Output the (X, Y) coordinate of the center of the cell containing the given text.  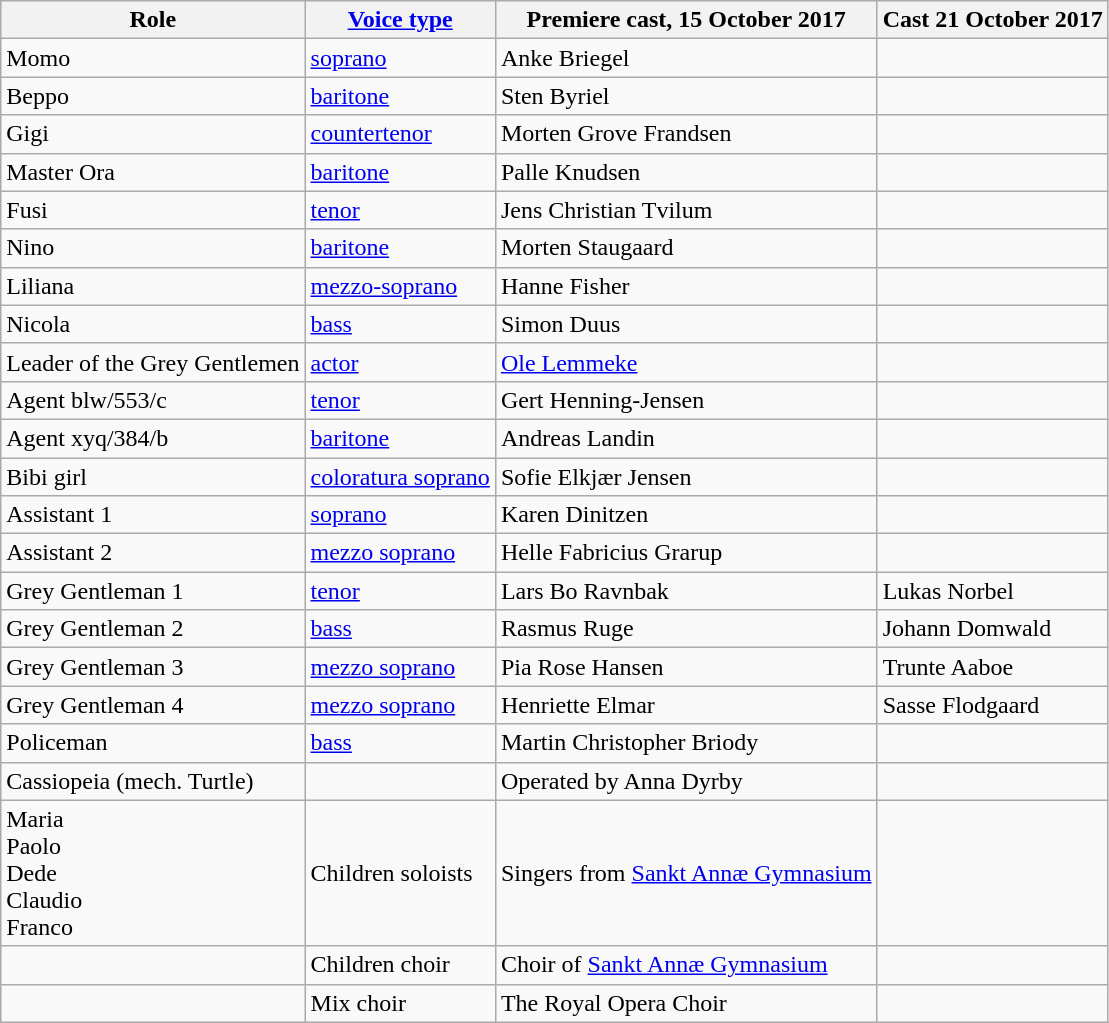
Johann Domwald (992, 629)
Karen Dinitzen (686, 515)
Rasmus Ruge (686, 629)
Role (153, 20)
Agent xyq/384/b (153, 438)
Bibi girl (153, 477)
Grey Gentleman 1 (153, 591)
Assistant 1 (153, 515)
Pia Rose Hansen (686, 667)
Trunte Aaboe (992, 667)
Momo (153, 58)
Henriette Elmar (686, 705)
Lars Bo Ravnbak (686, 591)
Policeman (153, 743)
Nino (153, 248)
Leader of the Grey Gentlemen (153, 362)
Sofie Elkjær Jensen (686, 477)
mezzo-soprano (400, 286)
Operated by Anna Dyrby (686, 781)
Ole Lemmeke (686, 362)
Anke Briegel (686, 58)
Beppo (153, 96)
Morten Grove Frandsen (686, 134)
Jens Christian Tvilum (686, 210)
Cast 21 October 2017 (992, 20)
Mix choir (400, 1003)
Morten Staugaard (686, 248)
coloratura soprano (400, 477)
Gigi (153, 134)
Palle Knudsen (686, 172)
Helle Fabricius Grarup (686, 553)
Sten Byriel (686, 96)
Agent blw/553/c (153, 400)
Andreas Landin (686, 438)
MariaPaoloDedeClaudioFranco (153, 873)
Grey Gentleman 2 (153, 629)
Master Ora (153, 172)
Premiere cast, 15 October 2017 (686, 20)
Cassiopeia (mech. Turtle) (153, 781)
Voice type (400, 20)
Children soloists (400, 873)
Sasse Flodgaard (992, 705)
Martin Christopher Briody (686, 743)
Gert Henning-Jensen (686, 400)
Lukas Norbel (992, 591)
The Royal Opera Choir (686, 1003)
Liliana (153, 286)
Grey Gentleman 3 (153, 667)
Assistant 2 (153, 553)
Hanne Fisher (686, 286)
actor (400, 362)
Simon Duus (686, 324)
Choir of Sankt Annæ Gymnasium (686, 965)
Fusi (153, 210)
Nicola (153, 324)
Children choir (400, 965)
Grey Gentleman 4 (153, 705)
Singers from Sankt Annæ Gymnasium (686, 873)
countertenor (400, 134)
